Identify which cell holds the provided text, then report its (x, y) central coordinate. 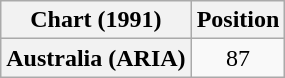
Australia (ARIA) (96, 58)
87 (238, 58)
Position (238, 20)
Chart (1991) (96, 20)
